Locate the cell with the specified text and output its (X, Y) center coordinate. 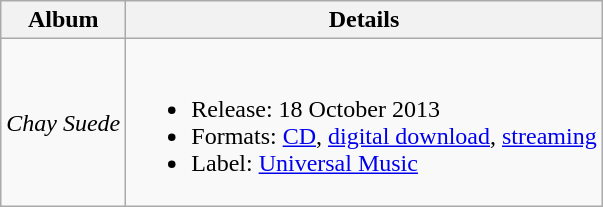
Release: 18 October 2013Formats: CD, digital download, streamingLabel: Universal Music (364, 122)
Chay Suede (64, 122)
Album (64, 20)
Details (364, 20)
